Output the [X, Y] coordinate of the center of the cell containing the given text.  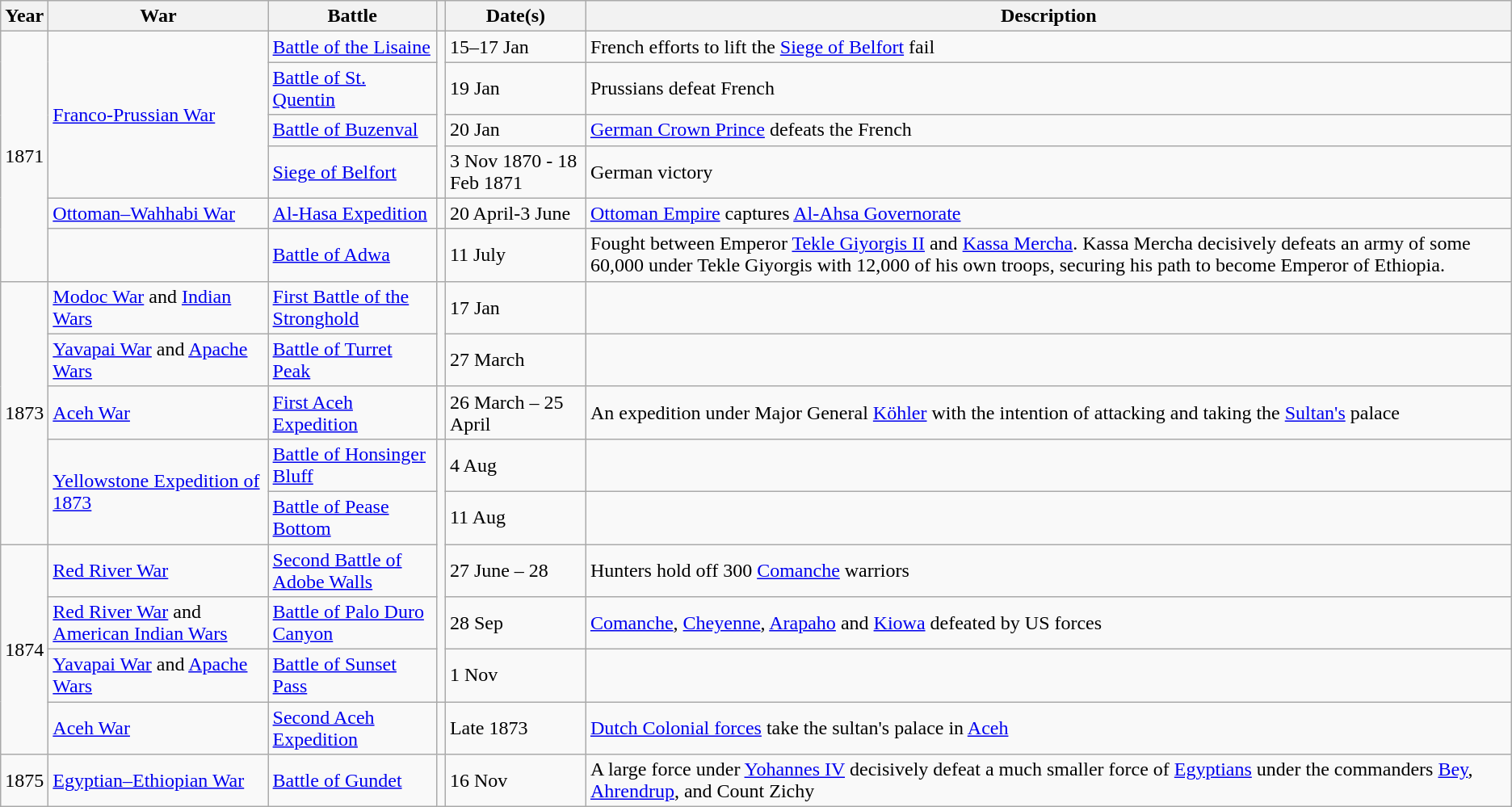
Second Aceh Expedition [352, 729]
1874 [24, 649]
A large force under Yohannes IV decisively defeat a much smaller force of Egyptians under the commanders Bey, Ahrendrup, and Count Zichy [1048, 780]
26 March – 25 April [515, 412]
Battle [352, 16]
French efforts to lift the Siege of Belfort fail [1048, 47]
Second Battle of Adobe Walls [352, 570]
Ottoman Empire captures Al-Ahsa Governorate [1048, 213]
First Battle of the Stronghold [352, 307]
20 April-3 June [515, 213]
28 Sep [515, 624]
Battle of Gundet [352, 780]
Yellowstone Expedition of 1873 [158, 491]
First Aceh Expedition [352, 412]
Prussians defeat French [1048, 89]
German Crown Prince defeats the French [1048, 130]
3 Nov 1870 - 18 Feb 1871 [515, 171]
17 Jan [515, 307]
Dutch Colonial forces take the sultan's palace in Aceh [1048, 729]
Year [24, 16]
Franco-Prussian War [158, 115]
15–17 Jan [515, 47]
Battle of St. Quentin [352, 89]
An expedition under Major General Köhler with the intention of attacking and taking the Sultan's palace [1048, 412]
Battle of Turret Peak [352, 360]
German victory [1048, 171]
1873 [24, 412]
Description [1048, 16]
11 July [515, 255]
4 Aug [515, 465]
19 Jan [515, 89]
16 Nov [515, 780]
Battle of Buzenval [352, 130]
Hunters hold off 300 Comanche warriors [1048, 570]
1875 [24, 780]
Battle of Adwa [352, 255]
27 March [515, 360]
War [158, 16]
Siege of Belfort [352, 171]
Ottoman–Wahhabi War [158, 213]
Battle of Palo Duro Canyon [352, 624]
1 Nov [515, 675]
Late 1873 [515, 729]
27 June – 28 [515, 570]
Egyptian–Ethiopian War [158, 780]
Modoc War and Indian Wars [158, 307]
Al-Hasa Expedition [352, 213]
Date(s) [515, 16]
1871 [24, 157]
Battle of Honsinger Bluff [352, 465]
Comanche, Cheyenne, Arapaho and Kiowa defeated by US forces [1048, 624]
20 Jan [515, 130]
Red River War [158, 570]
Battle of Sunset Pass [352, 675]
Battle of the Lisaine [352, 47]
Red River War and American Indian Wars [158, 624]
11 Aug [515, 517]
Battle of Pease Bottom [352, 517]
